For the text-containing cell, return its midpoint in [X, Y] coordinate format. 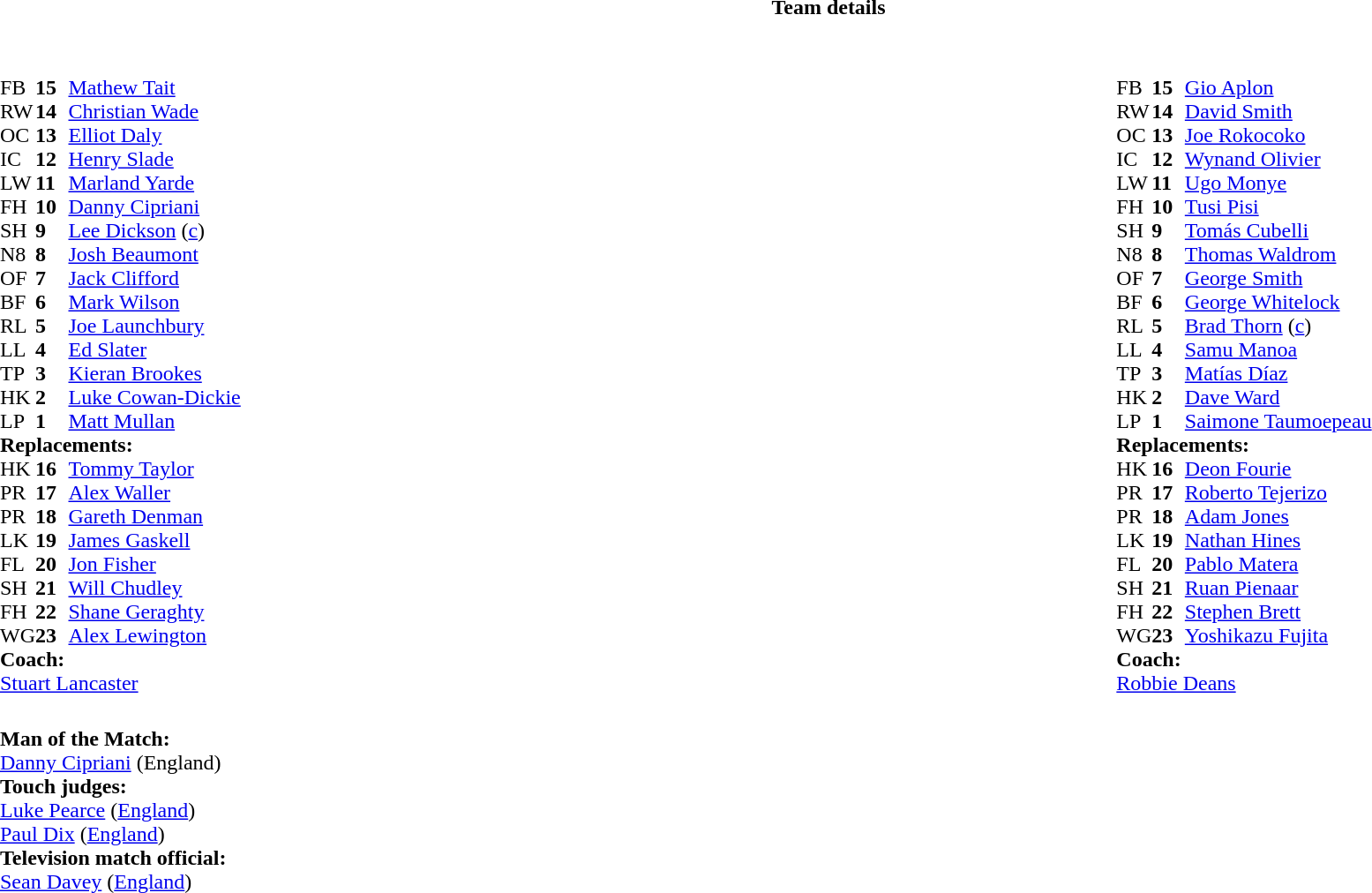
Tommy Taylor [154, 469]
Joe Launchbury [154, 326]
Yoshikazu Fujita [1278, 635]
Jack Clifford [154, 279]
Lee Dickson (c) [154, 231]
Wynand Olivier [1278, 159]
Alex Lewington [154, 635]
Danny Cipriani [154, 206]
Ed Slater [154, 349]
Brad Thorn (c) [1278, 326]
George Whitelock [1278, 302]
James Gaskell [154, 540]
Tusi Pisi [1278, 206]
Mark Wilson [154, 302]
Alex Waller [154, 492]
Kieran Brookes [154, 374]
Adam Jones [1278, 517]
Christian Wade [154, 111]
Saimone Taumoepeau [1278, 422]
Deon Fourie [1278, 469]
Tomás Cubelli [1278, 231]
Matt Mullan [154, 422]
Luke Cowan-Dickie [154, 397]
Ruan Pienaar [1278, 588]
Marland Yarde [154, 184]
Josh Beaumont [154, 254]
Matías Díaz [1278, 374]
Dave Ward [1278, 397]
Pablo Matera [1278, 565]
Robbie Deans [1244, 683]
Thomas Waldrom [1278, 254]
Gareth Denman [154, 517]
Roberto Tejerizo [1278, 492]
Henry Slade [154, 159]
Stephen Brett [1278, 612]
George Smith [1278, 279]
Jon Fisher [154, 565]
Joe Rokocoko [1278, 136]
Shane Geraghty [154, 612]
Samu Manoa [1278, 349]
Gio Aplon [1278, 88]
Nathan Hines [1278, 540]
Will Chudley [154, 588]
Mathew Tait [154, 88]
Stuart Lancaster [120, 683]
Ugo Monye [1278, 184]
Elliot Daly [154, 136]
David Smith [1278, 111]
